Identify which cell holds the provided text, then report its (X, Y) central coordinate. 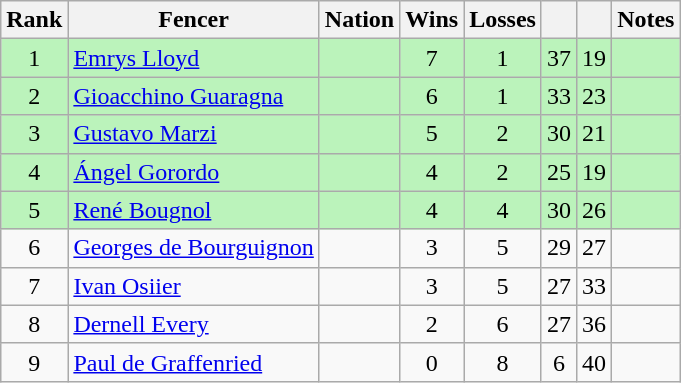
26 (594, 210)
29 (558, 248)
Ángel Gorordo (194, 172)
Gioacchino Guaragna (194, 96)
Losses (503, 20)
Wins (432, 20)
Georges de Bourguignon (194, 248)
40 (594, 362)
Gustavo Marzi (194, 134)
36 (594, 324)
Emrys Lloyd (194, 58)
René Bougnol (194, 210)
23 (594, 96)
37 (558, 58)
Rank (34, 20)
Nation (359, 20)
9 (34, 362)
Ivan Osiier (194, 286)
Fencer (194, 20)
Dernell Every (194, 324)
Notes (646, 20)
Paul de Graffenried (194, 362)
21 (594, 134)
0 (432, 362)
25 (558, 172)
